Output the (X, Y) coordinate of the center of the cell containing the given text.  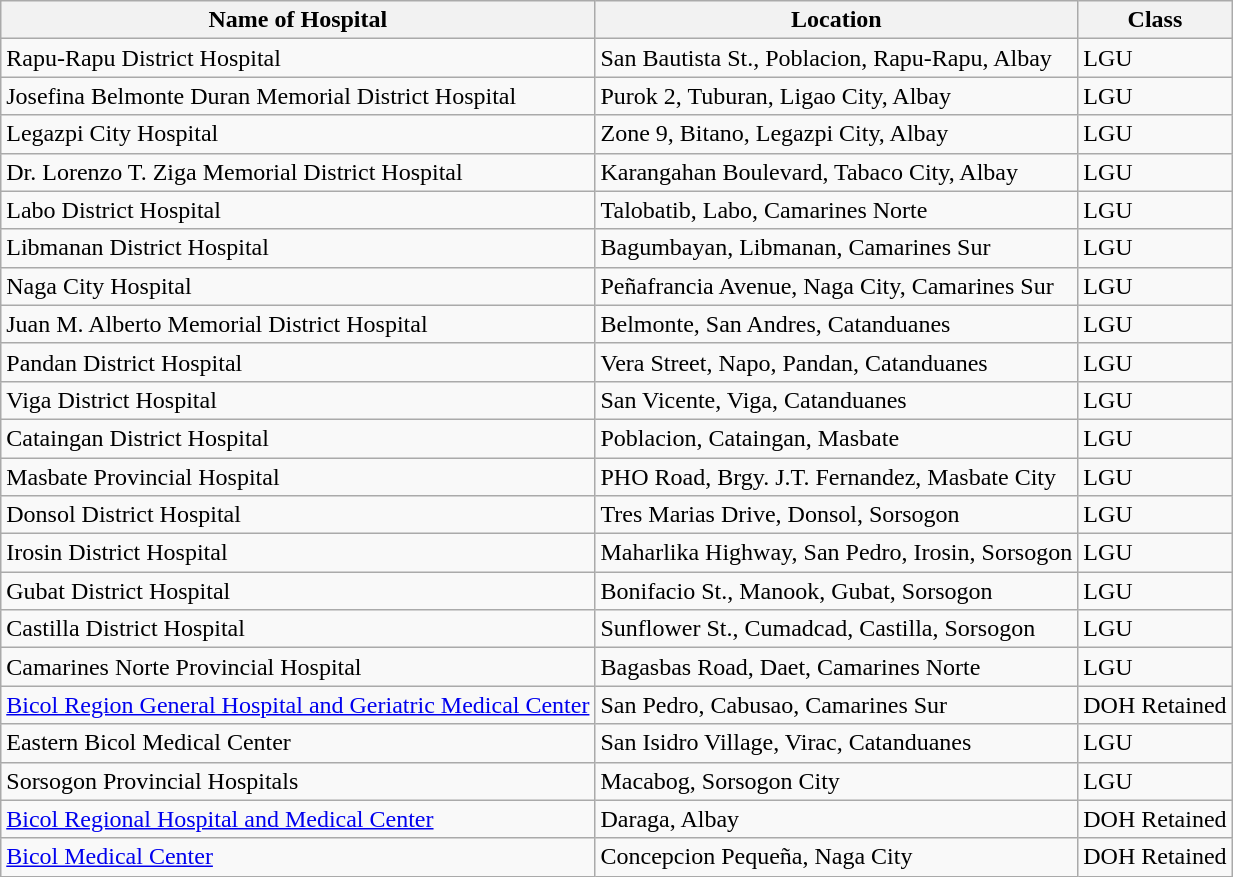
Gubat District Hospital (298, 591)
Daraga, Albay (836, 819)
Castilla District Hospital (298, 629)
Talobatib, Labo, Camarines Norte (836, 210)
Libmanan District Hospital (298, 248)
Legazpi City Hospital (298, 134)
Bicol Region General Hospital and Geriatric Medical Center (298, 705)
Sunflower St., Cumadcad, Castilla, Sorsogon (836, 629)
Labo District Hospital (298, 210)
Pandan District Hospital (298, 362)
San Pedro, Cabusao, Camarines Sur (836, 705)
Eastern Bicol Medical Center (298, 743)
Class (1155, 20)
Tres Marias Drive, Donsol, Sorsogon (836, 515)
Concepcion Pequeña, Naga City (836, 857)
Bagumbayan, Libmanan, Camarines Sur (836, 248)
Camarines Norte Provincial Hospital (298, 667)
Zone 9, Bitano, Legazpi City, Albay (836, 134)
Bonifacio St., Manook, Gubat, Sorsogon (836, 591)
Poblacion, Cataingan, Masbate (836, 438)
Karangahan Boulevard, Tabaco City, Albay (836, 172)
Peñafrancia Avenue, Naga City, Camarines Sur (836, 286)
Macabog, Sorsogon City (836, 781)
Name of Hospital (298, 20)
Bicol Medical Center (298, 857)
Donsol District Hospital (298, 515)
Viga District Hospital (298, 400)
Vera Street, Napo, Pandan, Catanduanes (836, 362)
Sorsogon Provincial Hospitals (298, 781)
San Vicente, Viga, Catanduanes (836, 400)
PHO Road, Brgy. J.T. Fernandez, Masbate City (836, 477)
Naga City Hospital (298, 286)
Dr. Lorenzo T. Ziga Memorial District Hospital (298, 172)
San Isidro Village, Virac, Catanduanes (836, 743)
San Bautista St., Poblacion, Rapu-Rapu, Albay (836, 58)
Belmonte, San Andres, Catanduanes (836, 324)
Bicol Regional Hospital and Medical Center (298, 819)
Maharlika Highway, San Pedro, Irosin, Sorsogon (836, 553)
Juan M. Alberto Memorial District Hospital (298, 324)
Irosin District Hospital (298, 553)
Rapu-Rapu District Hospital (298, 58)
Location (836, 20)
Cataingan District Hospital (298, 438)
Bagasbas Road, Daet, Camarines Norte (836, 667)
Josefina Belmonte Duran Memorial District Hospital (298, 96)
Purok 2, Tuburan, Ligao City, Albay (836, 96)
Masbate Provincial Hospital (298, 477)
